Detect which cell encompasses the target text, then output its (x, y) center coordinate. 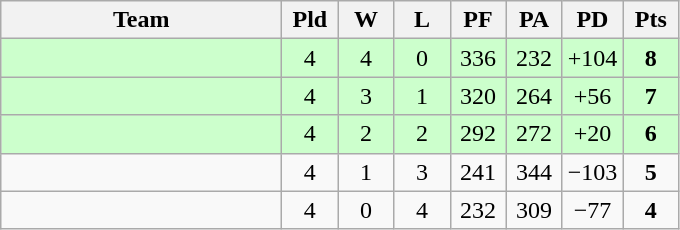
264 (534, 96)
+20 (592, 134)
Team (142, 20)
L (422, 20)
+56 (592, 96)
5 (651, 172)
320 (478, 96)
−103 (592, 172)
Pts (651, 20)
272 (534, 134)
7 (651, 96)
PA (534, 20)
−77 (592, 210)
309 (534, 210)
344 (534, 172)
PD (592, 20)
336 (478, 58)
241 (478, 172)
+104 (592, 58)
W (366, 20)
PF (478, 20)
Pld (310, 20)
6 (651, 134)
292 (478, 134)
8 (651, 58)
